Locate the cell with the specified text and output its (x, y) center coordinate. 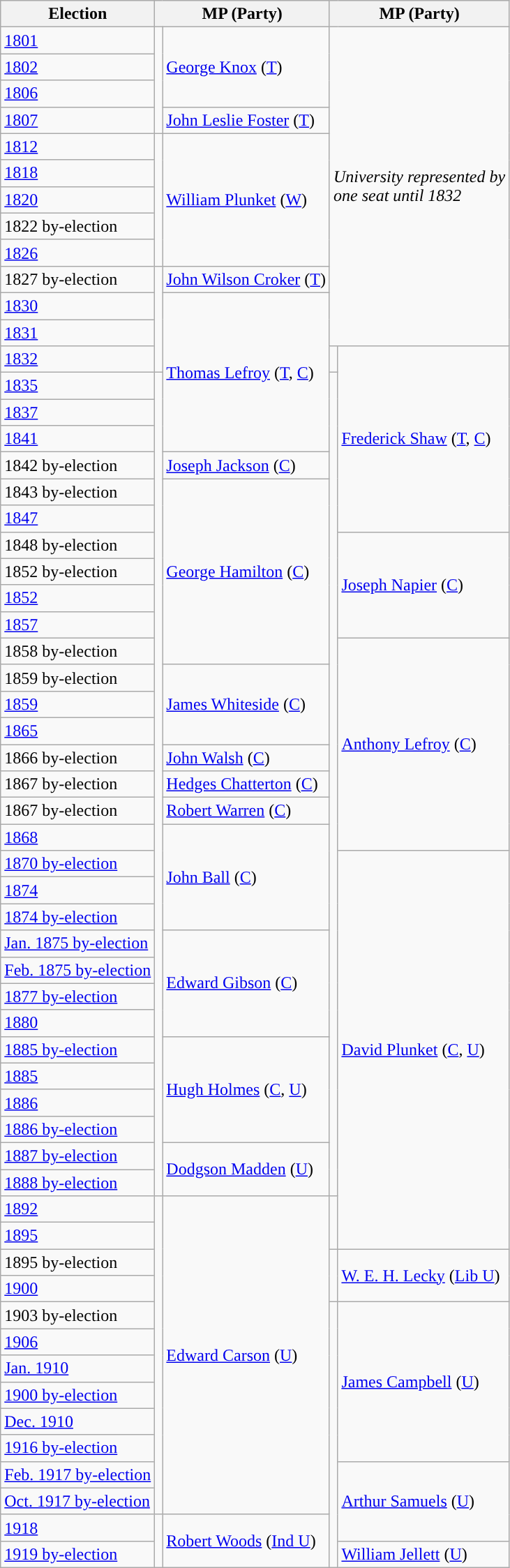
1832 (78, 359)
1886 by-election (78, 1129)
1820 (78, 200)
Robert Warren (C) (246, 811)
1887 by-election (78, 1156)
Election (78, 14)
1906 (78, 1342)
1885 (78, 1076)
John Leslie Foster (T) (246, 120)
James Whiteside (C) (246, 704)
1802 (78, 67)
1822 by-election (78, 226)
1806 (78, 94)
1812 (78, 147)
John Walsh (C) (246, 757)
1831 (78, 333)
Jan. 1875 by-election (78, 943)
1842 by-election (78, 465)
Feb. 1917 by-election (78, 1474)
1801 (78, 40)
1852 by-election (78, 572)
1900 by-election (78, 1395)
1903 by-election (78, 1315)
1885 by-election (78, 1050)
George Hamilton (C) (246, 572)
Robert Woods (Ind U) (246, 1541)
1827 by-election (78, 279)
1830 (78, 306)
1918 (78, 1528)
1895 (78, 1236)
1859 (78, 704)
Dodgson Madden (U) (246, 1169)
1874 (78, 890)
1859 by-election (78, 678)
William Plunket (W) (246, 200)
1818 (78, 173)
1866 by-election (78, 757)
Arthur Samuels (U) (423, 1501)
George Knox (T) (246, 67)
University represented byone seat until 1832 (419, 187)
1919 by-election (78, 1554)
1888 by-election (78, 1183)
Jan. 1910 (78, 1368)
1847 (78, 518)
John Wilson Croker (T) (246, 279)
1865 (78, 731)
1916 by-election (78, 1448)
Joseph Jackson (C) (246, 465)
1868 (78, 837)
1852 (78, 598)
1874 by-election (78, 917)
1857 (78, 625)
1841 (78, 439)
1880 (78, 1023)
Feb. 1875 by-election (78, 970)
1826 (78, 253)
James Campbell (U) (423, 1382)
Hugh Holmes (C, U) (246, 1089)
Joseph Napier (C) (423, 585)
Edward Carson (U) (246, 1355)
Edward Gibson (C) (246, 983)
John Ball (C) (246, 877)
1900 (78, 1289)
1843 by-election (78, 492)
1837 (78, 412)
1892 (78, 1209)
W. E. H. Lecky (Lib U) (423, 1276)
Anthony Lefroy (C) (423, 744)
William Jellett (U) (423, 1554)
1886 (78, 1103)
Thomas Lefroy (T, C) (246, 372)
Dec. 1910 (78, 1421)
1858 by-election (78, 651)
Frederick Shaw (T, C) (423, 439)
David Plunket (C, U) (423, 1050)
1807 (78, 120)
1848 by-election (78, 545)
1870 by-election (78, 864)
1877 by-election (78, 996)
Oct. 1917 by-election (78, 1501)
1835 (78, 386)
1895 by-election (78, 1262)
Hedges Chatterton (C) (246, 784)
